Extract the (X, Y) coordinate from the center of the cell holding the provided text.  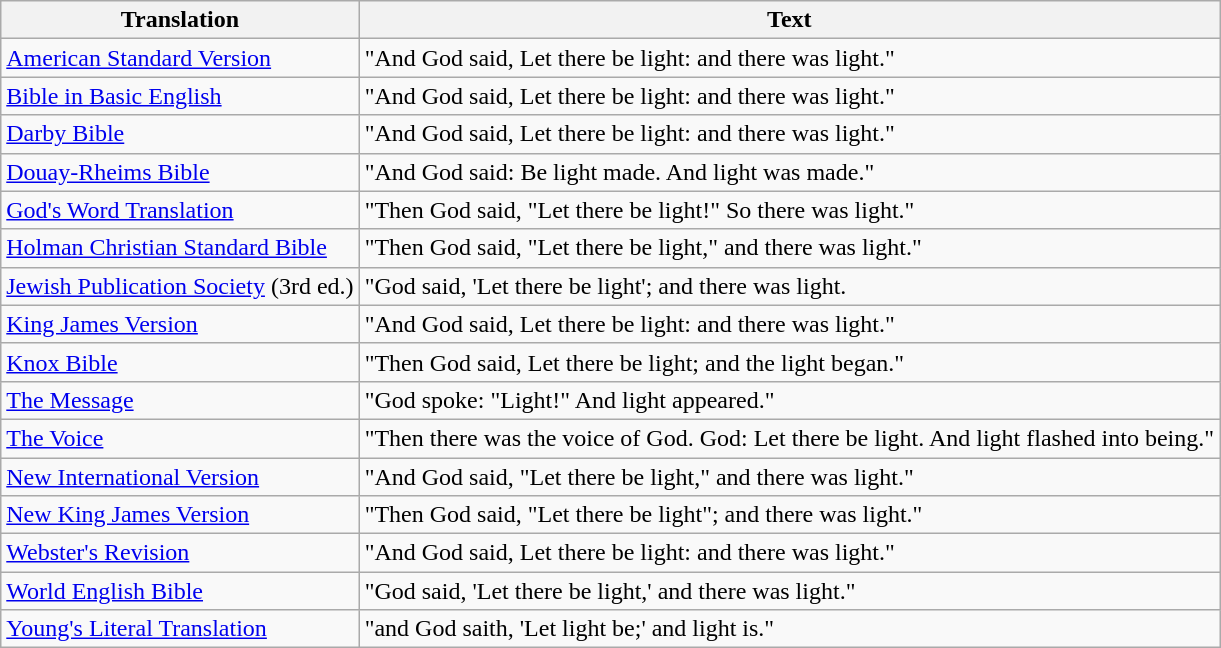
Knox Bible (180, 362)
Young's Literal Translation (180, 629)
God's Word Translation (180, 210)
New King James Version (180, 515)
"Then God said, "Let there be light!" So there was light." (789, 210)
The Voice (180, 438)
Douay-Rheims Bible (180, 172)
World English Bible (180, 591)
"Then God said, Let there be light; and the light began." (789, 362)
Text (789, 20)
Holman Christian Standard Bible (180, 248)
"Then there was the voice of God. God: Let there be light. And light flashed into being." (789, 438)
Webster's Revision (180, 553)
"Then God said, "Let there be light," and there was light." (789, 248)
Bible in Basic English (180, 96)
Translation (180, 20)
New International Version (180, 477)
King James Version (180, 324)
"God spoke: "Light!" And light appeared." (789, 400)
"and God saith, 'Let light be;' and light is." (789, 629)
"God said, 'Let there be light,' and there was light." (789, 591)
"Then God said, "Let there be light"; and there was light." (789, 515)
Jewish Publication Society (3rd ed.) (180, 286)
The Message (180, 400)
"And God said: Be light made. And light was made." (789, 172)
"And God said, "Let there be light," and there was light." (789, 477)
American Standard Version (180, 58)
"God said, 'Let there be light'; and there was light. (789, 286)
Darby Bible (180, 134)
